Output the (x, y) coordinate of the center of the cell containing the given text.  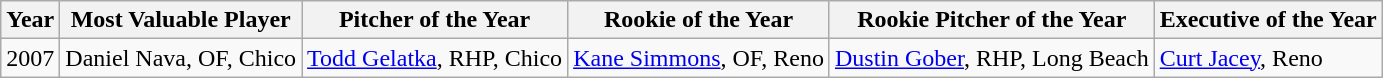
Most Valuable Player (181, 20)
Todd Gelatka, RHP, Chico (435, 58)
Rookie Pitcher of the Year (992, 20)
Daniel Nava, OF, Chico (181, 58)
Executive of the Year (1268, 20)
Curt Jacey, Reno (1268, 58)
Dustin Gober, RHP, Long Beach (992, 58)
Rookie of the Year (699, 20)
2007 (30, 58)
Pitcher of the Year (435, 20)
Year (30, 20)
Kane Simmons, OF, Reno (699, 58)
